From the cell containing the given text, extract its center point as [X, Y] coordinate. 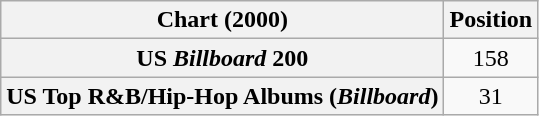
US Top R&B/Hip-Hop Albums (Billboard) [222, 96]
31 [491, 96]
US Billboard 200 [222, 58]
158 [491, 58]
Position [491, 20]
Chart (2000) [222, 20]
